Locate the cell with the specified text and output its [x, y] center coordinate. 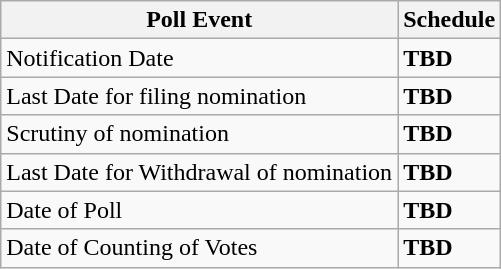
Date of Poll [200, 210]
Schedule [450, 20]
Scrutiny of nomination [200, 134]
Last Date for filing nomination [200, 96]
Date of Counting of Votes [200, 248]
Poll Event [200, 20]
Notification Date [200, 58]
Last Date for Withdrawal of nomination [200, 172]
